For the text-containing cell, return its midpoint in (X, Y) coordinate format. 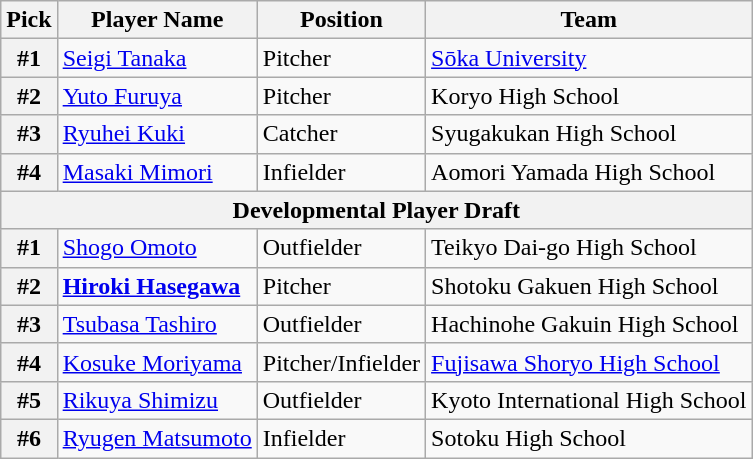
Hachinohe Gakuin High School (589, 324)
Sōka University (589, 58)
Hiroki Hasegawa (157, 286)
Ryugen Matsumoto (157, 438)
Rikuya Shimizu (157, 400)
Shogo Omoto (157, 248)
Teikyo Dai-go High School (589, 248)
Seigi Tanaka (157, 58)
Syugakukan High School (589, 134)
Yuto Furuya (157, 96)
Masaki Mimori (157, 172)
Player Name (157, 20)
Pick (29, 20)
Kyoto International High School (589, 400)
#6 (29, 438)
Sotoku High School (589, 438)
Fujisawa Shoryo High School (589, 362)
Team (589, 20)
Pitcher/Infielder (341, 362)
#5 (29, 400)
Shotoku Gakuen High School (589, 286)
Catcher (341, 134)
Developmental Player Draft (376, 210)
Kosuke Moriyama (157, 362)
Ryuhei Kuki (157, 134)
Aomori Yamada High School (589, 172)
Tsubasa Tashiro (157, 324)
Position (341, 20)
Koryo High School (589, 96)
